Extract the (X, Y) coordinate from the center of the cell holding the provided text.  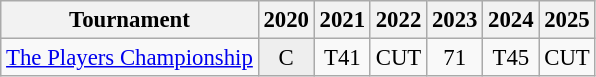
T41 (342, 58)
2025 (567, 20)
71 (455, 58)
2024 (511, 20)
2022 (398, 20)
2023 (455, 20)
T45 (511, 58)
The Players Championship (130, 58)
2021 (342, 20)
2020 (286, 20)
Tournament (130, 20)
C (286, 58)
